Identify which cell holds the provided text, then report its (x, y) central coordinate. 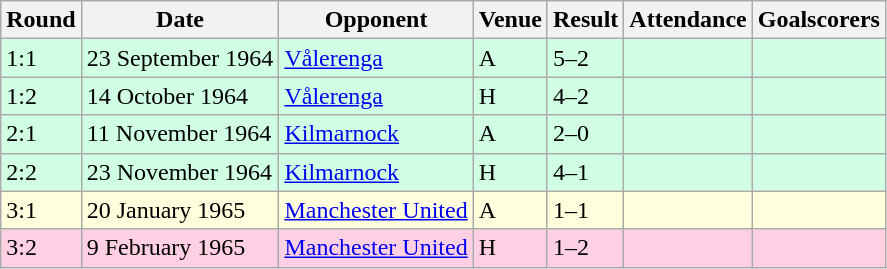
3:1 (41, 210)
5–2 (585, 58)
1:2 (41, 96)
1–2 (585, 248)
20 January 1965 (180, 210)
1:1 (41, 58)
Goalscorers (818, 20)
Attendance (688, 20)
23 September 1964 (180, 58)
2:1 (41, 134)
4–1 (585, 172)
23 November 1964 (180, 172)
2–0 (585, 134)
3:2 (41, 248)
Venue (510, 20)
2:2 (41, 172)
Date (180, 20)
11 November 1964 (180, 134)
Opponent (376, 20)
Round (41, 20)
4–2 (585, 96)
1–1 (585, 210)
14 October 1964 (180, 96)
9 February 1965 (180, 248)
Result (585, 20)
